From the cell containing the given text, extract its center point as [x, y] coordinate. 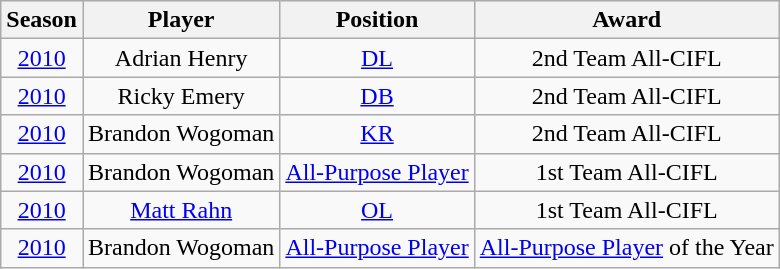
Matt Rahn [180, 210]
Player [180, 20]
Season [42, 20]
Award [626, 20]
Ricky Emery [180, 96]
DL [377, 58]
Position [377, 20]
OL [377, 210]
Adrian Henry [180, 58]
KR [377, 134]
DB [377, 96]
All-Purpose Player of the Year [626, 248]
